Find where the given text appears and provide that cell's center as (x, y) coordinate. 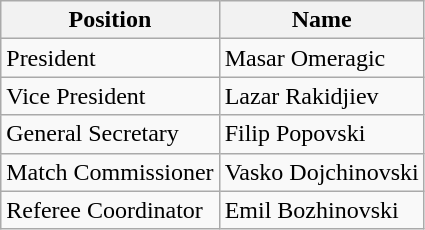
General Secretary (110, 134)
Match Commissioner (110, 172)
Referee Coordinator (110, 210)
Position (110, 20)
Masar Omeragic (322, 58)
Vasko Dojchinovski (322, 172)
Lazar Rakidjiev (322, 96)
Name (322, 20)
Vice President (110, 96)
President (110, 58)
Filip Popovski (322, 134)
Emil Bozhinovski (322, 210)
